Capture the cell that displays the provided text and extract its [x, y] central coordinate. 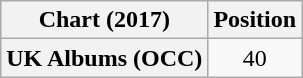
UK Albums (OCC) [104, 58]
Position [255, 20]
Chart (2017) [104, 20]
40 [255, 58]
